Pinpoint the cell where the given text exists, returning its [x, y] midpoint coordinate. 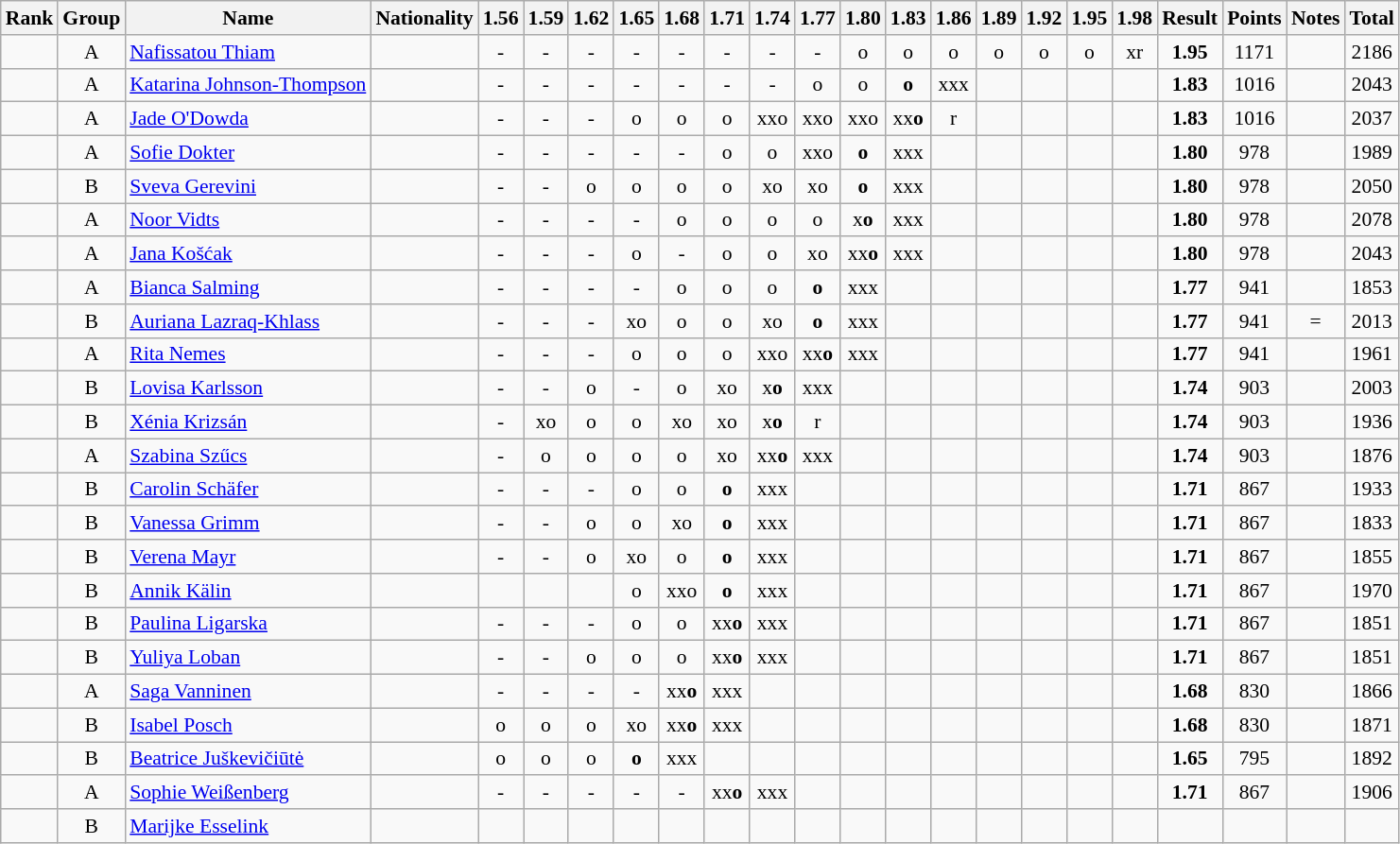
1.98 [1134, 18]
Carolin Schäfer [248, 490]
1.59 [546, 18]
Isabel Posch [248, 725]
Marijke Esselink [248, 826]
1.89 [999, 18]
1892 [1373, 759]
Noor Vidts [248, 220]
= [1316, 321]
1906 [1373, 793]
Nafissatou Thiam [248, 52]
1970 [1373, 591]
1871 [1373, 725]
Auriana Lazraq-Khlass [248, 321]
Annik Kälin [248, 591]
2186 [1373, 52]
Saga Vanninen [248, 692]
Lovisa Karlsson [248, 388]
2050 [1373, 186]
Sophie Weißenberg [248, 793]
Group [91, 18]
Notes [1316, 18]
1833 [1373, 524]
Vanessa Grimm [248, 524]
1961 [1373, 354]
Result [1189, 18]
1.56 [501, 18]
1171 [1254, 52]
Rita Nemes [248, 354]
1936 [1373, 422]
Jade O'Dowda [248, 119]
1.62 [591, 18]
1933 [1373, 490]
2013 [1373, 321]
Sveva Gerevini [248, 186]
2003 [1373, 388]
Paulina Ligarska [248, 624]
Bianca Salming [248, 287]
Jana Košćak [248, 254]
Szabina Szűcs [248, 456]
Katarina Johnson-Thompson [248, 85]
1.86 [954, 18]
Total [1373, 18]
Nationality [423, 18]
Verena Mayr [248, 557]
Yuliya Loban [248, 658]
1855 [1373, 557]
1.92 [1044, 18]
Rank [30, 18]
xr [1134, 52]
1989 [1373, 153]
795 [1254, 759]
1876 [1373, 456]
1853 [1373, 287]
1866 [1373, 692]
Xénia Krizsán [248, 422]
2078 [1373, 220]
2037 [1373, 119]
Points [1254, 18]
Beatrice Juškevičiūtė [248, 759]
Name [248, 18]
Sofie Dokter [248, 153]
